Find where the given text appears and provide that cell's center as [x, y] coordinate. 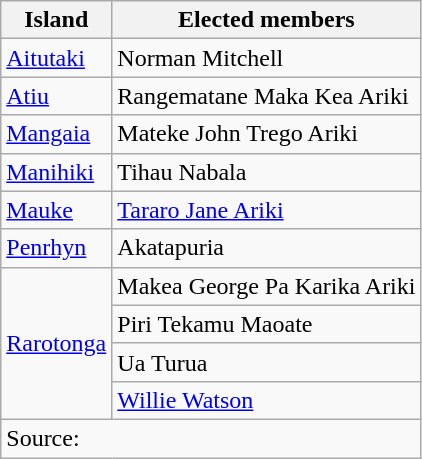
Manihiki [56, 172]
Rarotonga [56, 343]
Tihau Nabala [266, 172]
Island [56, 20]
Penrhyn [56, 248]
Rangematane Maka Kea Ariki [266, 96]
Mangaia [56, 134]
Akatapuria [266, 248]
Tararo Jane Ariki [266, 210]
Source: [211, 438]
Elected members [266, 20]
Makea George Pa Karika Ariki [266, 286]
Piri Tekamu Maoate [266, 324]
Atiu [56, 96]
Mauke [56, 210]
Mateke John Trego Ariki [266, 134]
Willie Watson [266, 400]
Aitutaki [56, 58]
Norman Mitchell [266, 58]
Ua Turua [266, 362]
